Determine the [X, Y] coordinate at the center of the cell enclosing the given text.  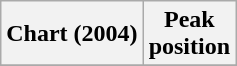
Chart (2004) [72, 34]
Peakposition [189, 34]
